Determine the (x, y) coordinate at the center of the cell enclosing the given text.  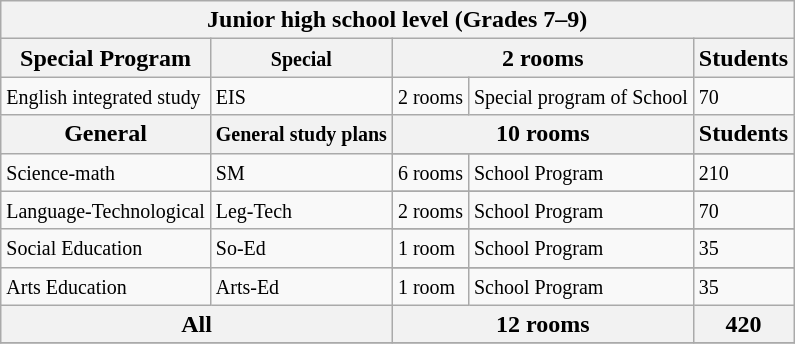
420 (743, 324)
12 rooms (542, 324)
Science-math (106, 172)
10 rooms (542, 134)
Junior high school level (Grades 7–9) (398, 20)
General (106, 134)
So-Ed (301, 248)
English integrated study (106, 96)
Arts-Ed (301, 286)
Special Program (106, 58)
EIS (301, 96)
6 rooms (430, 172)
Special (301, 58)
SM (301, 172)
Leg-Tech (301, 210)
All (197, 324)
General study plans (301, 134)
Special program of School (580, 96)
Arts Education (106, 286)
210 (743, 172)
Language-Technological (106, 210)
Social Education (106, 248)
